Return (x, y) of the center of cell containing provided text 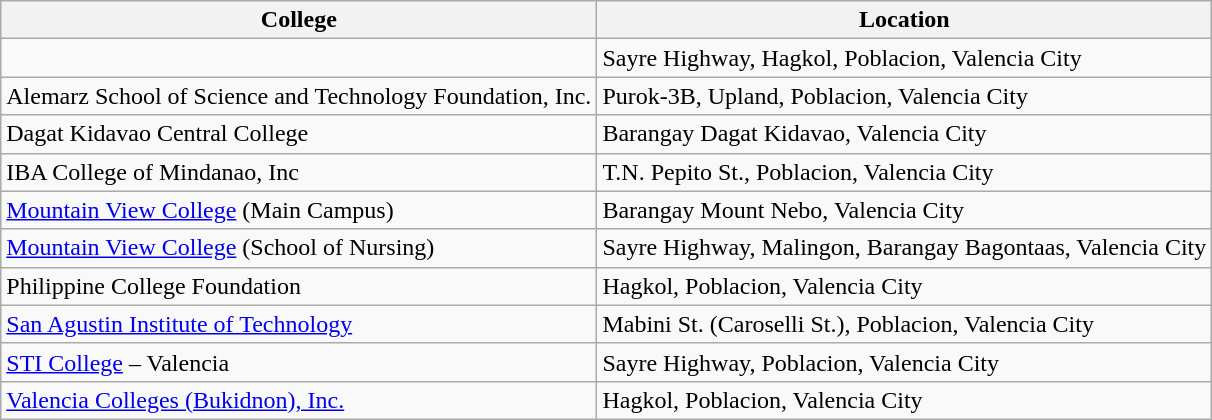
Purok-3B, Upland, Poblacion, Valencia City (904, 96)
IBA College of Mindanao, Inc (299, 172)
Mountain View College (Main Campus) (299, 210)
Sayre Highway, Malingon, Barangay Bagontaas, Valencia City (904, 248)
T.N. Pepito St., Poblacion, Valencia City (904, 172)
Sayre Highway, Poblacion, Valencia City (904, 362)
Philippine College Foundation (299, 286)
Sayre Highway, Hagkol, Poblacion, Valencia City (904, 58)
College (299, 20)
STI College – Valencia (299, 362)
Alemarz School of Science and Technology Foundation, Inc. (299, 96)
Mountain View College (School of Nursing) (299, 248)
San Agustin Institute of Technology (299, 324)
Barangay Mount Nebo, Valencia City (904, 210)
Dagat Kidavao Central College (299, 134)
Mabini St. (Caroselli St.), Poblacion, Valencia City (904, 324)
Location (904, 20)
Barangay Dagat Kidavao, Valencia City (904, 134)
Valencia Colleges (Bukidnon), Inc. (299, 400)
